Return the (x, y) coordinate for the center point of the cell that contains the specified text.  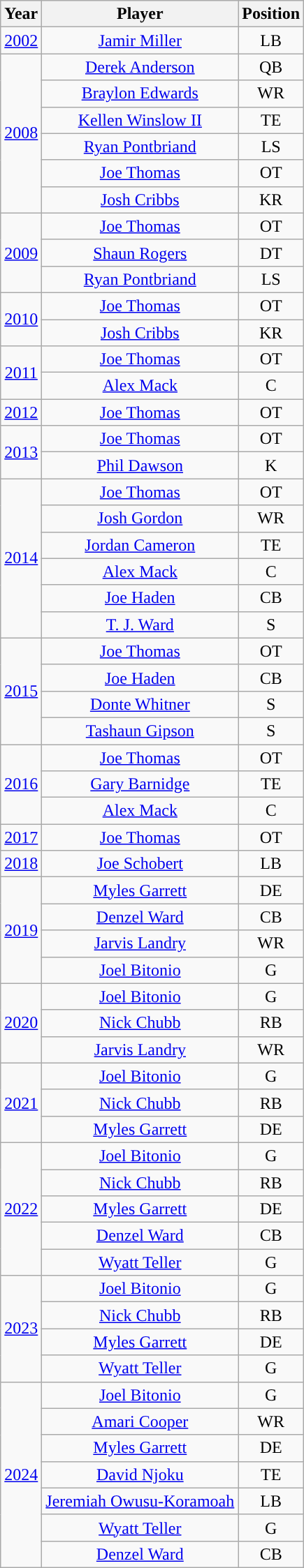
Jamir Miller (140, 40)
Gary Barnidge (140, 784)
Shaun Rogers (140, 253)
David Njoku (140, 1474)
2024 (21, 1474)
2012 (21, 412)
Player (140, 14)
Jeremiah Owusu-Koramoah (140, 1501)
2017 (21, 837)
Donte Whitner (140, 704)
2022 (21, 1209)
Braylon Edwards (140, 94)
2013 (21, 452)
DT (271, 253)
2016 (21, 784)
Tashaun Gipson (140, 731)
K (271, 465)
2023 (21, 1329)
2010 (21, 319)
2011 (21, 373)
Kellen Winslow II (140, 120)
2009 (21, 253)
2018 (21, 864)
2019 (21, 930)
Jordan Cameron (140, 545)
2021 (21, 1103)
2008 (21, 133)
Year (21, 14)
Phil Dawson (140, 465)
Josh Gordon (140, 518)
Amari Cooper (140, 1421)
T. J. Ward (140, 625)
Joe Schobert (140, 864)
2002 (21, 40)
Derek Anderson (140, 67)
2015 (21, 691)
2014 (21, 558)
QB (271, 67)
Position (271, 14)
2020 (21, 1023)
